Detect which cell encompasses the target text, then output its (x, y) center coordinate. 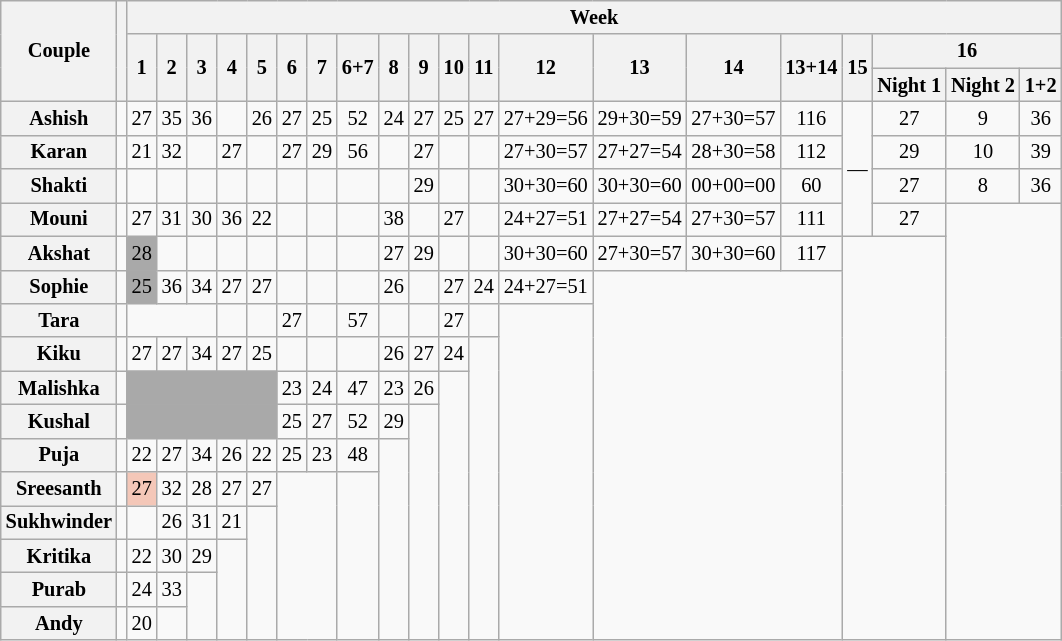
60 (811, 186)
Couple (59, 50)
112 (811, 152)
7 (322, 68)
48 (358, 455)
Sophie (59, 287)
00+00=00 (733, 186)
39 (1041, 152)
Mouni (59, 219)
5 (262, 68)
1 (142, 68)
57 (358, 320)
4 (232, 68)
2 (172, 68)
56 (358, 152)
20 (142, 623)
Kiku (59, 354)
Andy (59, 623)
28+30=58 (733, 152)
Malishka (59, 388)
12 (546, 68)
Akshat (59, 253)
117 (811, 253)
111 (811, 219)
1+2 (1041, 85)
— (857, 168)
Kushal (59, 421)
13+14 (811, 68)
Puja (59, 455)
Night 1 (909, 85)
Sreesanth (59, 489)
15 (857, 68)
29+30=59 (640, 118)
11 (484, 68)
Kritika (59, 556)
116 (811, 118)
6 (292, 68)
Week (594, 17)
Sukhwinder (59, 522)
14 (733, 68)
Ashish (59, 118)
Purab (59, 589)
Karan (59, 152)
38 (394, 219)
Tara (59, 320)
47 (358, 388)
35 (172, 118)
3 (202, 68)
13 (640, 68)
16 (966, 51)
Shakti (59, 186)
27+29=56 (546, 118)
33 (172, 589)
6+7 (358, 68)
Night 2 (983, 85)
